Return the (x, y) coordinate for the center point of the cell that contains the specified text.  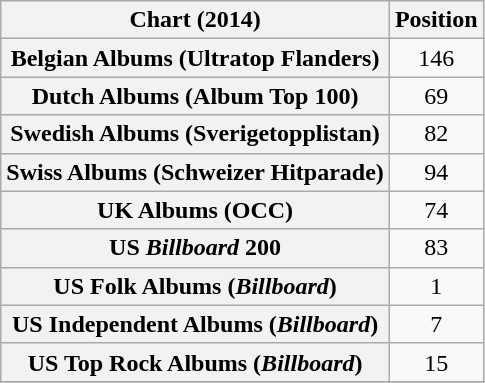
US Top Rock Albums (Billboard) (196, 362)
Position (436, 20)
Dutch Albums (Album Top 100) (196, 96)
82 (436, 134)
146 (436, 58)
Chart (2014) (196, 20)
69 (436, 96)
1 (436, 286)
94 (436, 172)
UK Albums (OCC) (196, 210)
US Folk Albums (Billboard) (196, 286)
US Billboard 200 (196, 248)
US Independent Albums (Billboard) (196, 324)
Swiss Albums (Schweizer Hitparade) (196, 172)
83 (436, 248)
7 (436, 324)
Swedish Albums (Sverigetopplistan) (196, 134)
15 (436, 362)
Belgian Albums (Ultratop Flanders) (196, 58)
74 (436, 210)
